Extract the (X, Y) coordinate from the center of the cell holding the provided text.  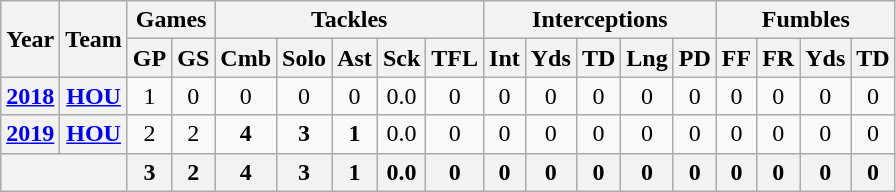
Solo (304, 58)
Lng (647, 58)
Fumbles (806, 20)
PD (694, 58)
Tackles (350, 20)
2019 (30, 134)
Year (30, 39)
2018 (30, 96)
Ast (355, 58)
GS (194, 58)
Games (170, 20)
GP (149, 58)
TFL (455, 58)
Team (94, 39)
Interceptions (600, 20)
FR (778, 58)
Sck (401, 58)
FF (736, 58)
Int (505, 58)
Cmb (246, 58)
